Extract the [X, Y] coordinate from the center of the cell holding the provided text.  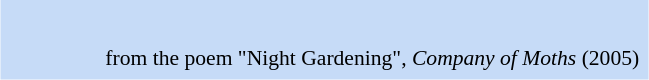
from the poem "Night Gardening", Company of Moths (2005) [324, 58]
